Determine the [x, y] coordinate at the center of the cell enclosing the given text.  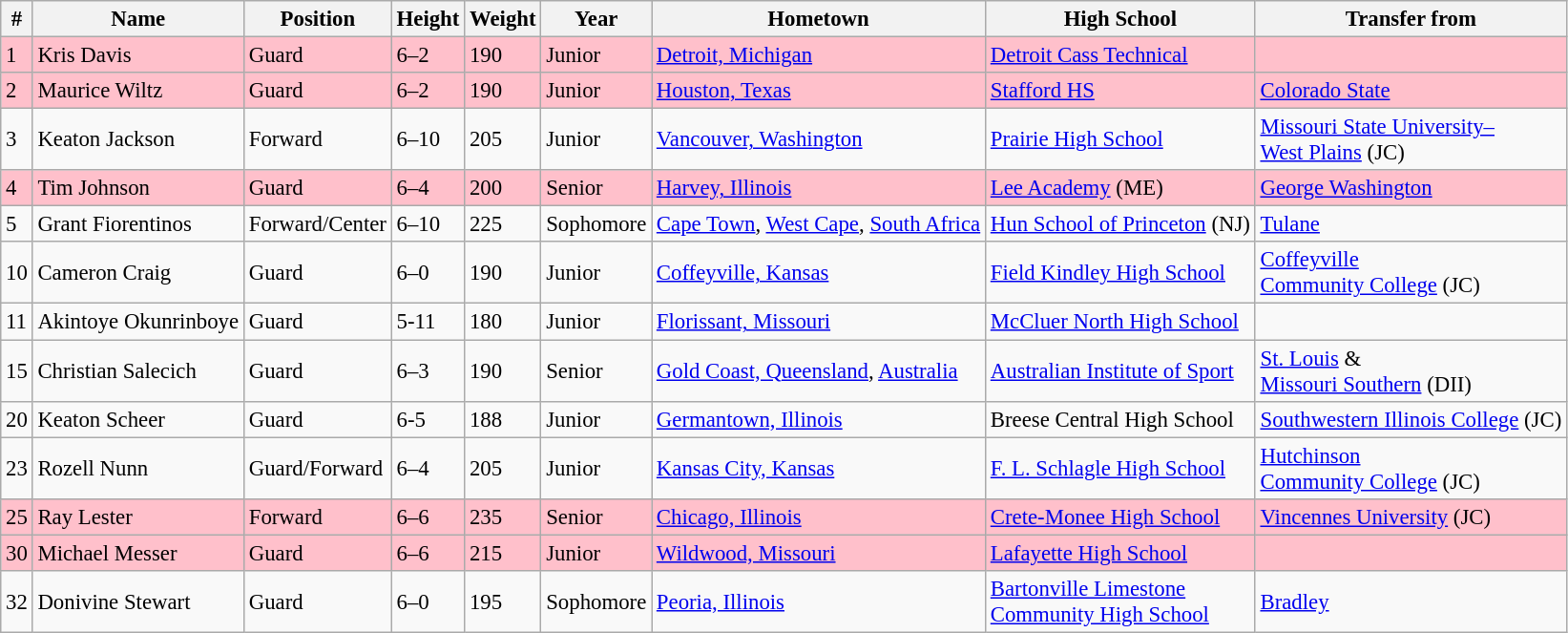
Hometown [819, 19]
5-11 [428, 322]
Detroit, Michigan [819, 55]
# [17, 19]
Florissant, Missouri [819, 322]
Lee Academy (ME) [1120, 188]
Breese Central High School [1120, 419]
Cameron Craig [137, 273]
Weight [503, 19]
Rozell Nunn [137, 468]
Cape Town, West Cape, South Africa [819, 224]
Tim Johnson [137, 188]
Year [596, 19]
5 [17, 224]
Akintoye Okunrinboye [137, 322]
15 [17, 370]
Detroit Cass Technical [1120, 55]
Harvey, Illinois [819, 188]
3 [17, 139]
Wildwood, Missouri [819, 553]
Australian Institute of Sport [1120, 370]
Christian Salecich [137, 370]
HutchinsonCommunity College (JC) [1411, 468]
High School [1120, 19]
F. L. Schlagle High School [1120, 468]
30 [17, 553]
235 [503, 517]
Colorado State [1411, 91]
215 [503, 553]
Bradley [1411, 601]
Houston, Texas [819, 91]
Southwestern Illinois College (JC) [1411, 419]
Bartonville LimestoneCommunity High School [1120, 601]
1 [17, 55]
St. Louis &Missouri Southern (DII) [1411, 370]
Forward/Center [317, 224]
Tulane [1411, 224]
188 [503, 419]
CoffeyvilleCommunity College (JC) [1411, 273]
6–3 [428, 370]
Name [137, 19]
200 [503, 188]
George Washington [1411, 188]
11 [17, 322]
20 [17, 419]
4 [17, 188]
10 [17, 273]
Vancouver, Washington [819, 139]
Missouri State University–West Plains (JC) [1411, 139]
Kansas City, Kansas [819, 468]
180 [503, 322]
Hun School of Princeton (NJ) [1120, 224]
225 [503, 224]
Donivine Stewart [137, 601]
Michael Messer [137, 553]
Coffeyville, Kansas [819, 273]
McCluer North High School [1120, 322]
Ray Lester [137, 517]
2 [17, 91]
Transfer from [1411, 19]
Chicago, Illinois [819, 517]
Peoria, Illinois [819, 601]
Keaton Jackson [137, 139]
Prairie High School [1120, 139]
Gold Coast, Queensland, Australia [819, 370]
195 [503, 601]
Crete-Monee High School [1120, 517]
Kris Davis [137, 55]
Stafford HS [1120, 91]
Height [428, 19]
Grant Fiorentinos [137, 224]
Guard/Forward [317, 468]
6-5 [428, 419]
Germantown, Illinois [819, 419]
Keaton Scheer [137, 419]
Vincennes University (JC) [1411, 517]
Field Kindley High School [1120, 273]
Maurice Wiltz [137, 91]
Position [317, 19]
25 [17, 517]
Lafayette High School [1120, 553]
32 [17, 601]
23 [17, 468]
